Return the (X, Y) coordinate for the center point of the cell that contains the specified text.  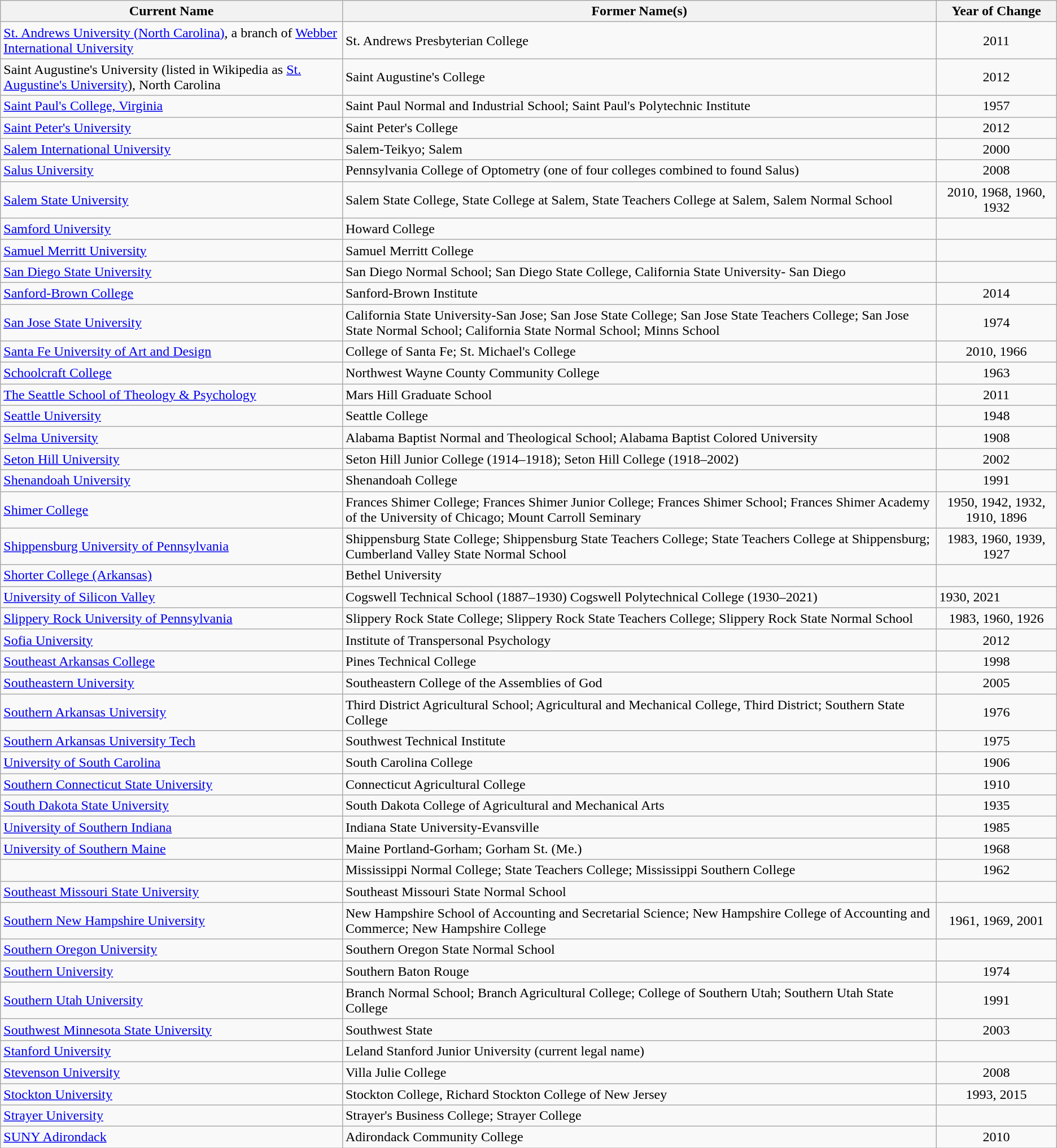
Branch Normal School; Branch Agricultural College; College of Southern Utah; Southern Utah State College (639, 1001)
Shippensburg State College; Shippensburg State Teachers College; State Teachers College at Shippensburg; Cumberland Valley State Normal School (639, 547)
University of Southern Indiana (172, 827)
1993, 2015 (996, 1094)
South Dakota State University (172, 806)
Cogswell Technical School (1887–1930) Cogswell Polytechnical College (1930–2021) (639, 597)
1957 (996, 106)
1910 (996, 784)
Southern Oregon State Normal School (639, 950)
1963 (996, 373)
Slippery Rock University of Pennsylvania (172, 618)
1935 (996, 806)
Year of Change (996, 11)
Shimer College (172, 509)
1908 (996, 438)
Southern Utah University (172, 1001)
Current Name (172, 11)
Sofia University (172, 640)
Salem State University (172, 200)
Slippery Rock State College; Slippery Rock State Teachers College; Slippery Rock State Normal School (639, 618)
2010, 1966 (996, 352)
1948 (996, 416)
Shenandoah University (172, 481)
Samford University (172, 229)
Southwest Technical Institute (639, 741)
1906 (996, 763)
Southeastern College of the Assemblies of God (639, 683)
San Diego Normal School; San Diego State College, California State University- San Diego (639, 272)
Southern Baton Rouge (639, 971)
Mars Hill Graduate School (639, 395)
SUNY Adirondack (172, 1137)
Saint Augustine's University (listed in Wikipedia as St. Augustine's University), North Carolina (172, 77)
Alabama Baptist Normal and Theological School; Alabama Baptist Colored University (639, 438)
Shorter College (Arkansas) (172, 575)
University of Silicon Valley (172, 597)
Salem-Teikyo; Salem (639, 149)
Saint Paul's College, Virginia (172, 106)
Southern Arkansas University Tech (172, 741)
Seattle University (172, 416)
St. Andrews Presbyterian College (639, 41)
2002 (996, 459)
Samuel Merritt University (172, 250)
Villa Julie College (639, 1072)
New Hampshire School of Accounting and Secretarial Science; New Hampshire College of Accounting and Commerce; New Hampshire College (639, 920)
Northwest Wayne County Community College (639, 373)
Southern University (172, 971)
Schoolcraft College (172, 373)
Southern New Hampshire University (172, 920)
Sanford-Brown College (172, 293)
Bethel University (639, 575)
1968 (996, 849)
Southeast Arkansas College (172, 661)
Stevenson University (172, 1072)
Maine Portland-Gorham; Gorham St. (Me.) (639, 849)
Institute of Transpersonal Psychology (639, 640)
Saint Augustine's College (639, 77)
Southern Connecticut State University (172, 784)
Pennsylvania College of Optometry (one of four colleges combined to found Salus) (639, 171)
Sanford-Brown Institute (639, 293)
Santa Fe University of Art and Design (172, 352)
Southwest Minnesota State University (172, 1029)
College of Santa Fe; St. Michael's College (639, 352)
1976 (996, 712)
Stockton College, Richard Stockton College of New Jersey (639, 1094)
University of South Carolina (172, 763)
Salem State College, State College at Salem, State Teachers College at Salem, Salem Normal School (639, 200)
1930, 2021 (996, 597)
Selma University (172, 438)
Southeast Missouri State University (172, 892)
St. Andrews University (North Carolina), a branch of Webber International University (172, 41)
The Seattle School of Theology & Psychology (172, 395)
Pines Technical College (639, 661)
Former Name(s) (639, 11)
1961, 1969, 2001 (996, 920)
2010 (996, 1137)
Southeast Missouri State Normal School (639, 892)
Connecticut Agricultural College (639, 784)
Southwest State (639, 1029)
Strayer University (172, 1116)
2010, 1968, 1960, 1932 (996, 200)
Seattle College (639, 416)
South Dakota College of Agricultural and Mechanical Arts (639, 806)
Mississippi Normal College; State Teachers College; Mississippi Southern College (639, 870)
Howard College (639, 229)
Southern Oregon University (172, 950)
Third District Agricultural School; Agricultural and Mechanical College, Third District; Southern State College (639, 712)
South Carolina College (639, 763)
Stockton University (172, 1094)
2000 (996, 149)
Shenandoah College (639, 481)
University of Southern Maine (172, 849)
Stanford University (172, 1051)
Salem International University (172, 149)
2005 (996, 683)
2003 (996, 1029)
Seton Hill University (172, 459)
1975 (996, 741)
1983, 1960, 1926 (996, 618)
Salus University (172, 171)
Southeastern University (172, 683)
San Diego State University (172, 272)
Leland Stanford Junior University (current legal name) (639, 1051)
1950, 1942, 1932, 1910, 1896 (996, 509)
1983, 1960, 1939, 1927 (996, 547)
Samuel Merritt College (639, 250)
Saint Paul Normal and Industrial School; Saint Paul's Polytechnic Institute (639, 106)
1985 (996, 827)
Adirondack Community College (639, 1137)
1962 (996, 870)
Seton Hill Junior College (1914–1918); Seton Hill College (1918–2002) (639, 459)
Saint Peter's College (639, 128)
1998 (996, 661)
Saint Peter's University (172, 128)
Strayer's Business College; Strayer College (639, 1116)
Shippensburg University of Pennsylvania (172, 547)
Southern Arkansas University (172, 712)
San Jose State University (172, 322)
Indiana State University-Evansville (639, 827)
2014 (996, 293)
